For the text-containing cell, return its midpoint in (x, y) coordinate format. 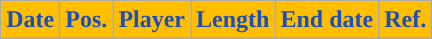
Player (152, 20)
Length (233, 20)
Date (30, 20)
End date (327, 20)
Pos. (86, 20)
Ref. (406, 20)
